Detect which cell encompasses the target text, then output its (X, Y) center coordinate. 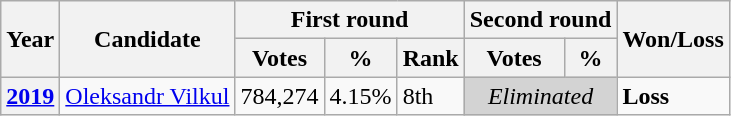
Won/Loss (673, 39)
Loss (673, 96)
Eliminated (540, 96)
First round (350, 20)
2019 (30, 96)
Candidate (148, 39)
8th (430, 96)
4.15% (360, 96)
784,274 (280, 96)
Year (30, 39)
Second round (540, 20)
Rank (430, 58)
Oleksandr Vilkul (148, 96)
